Search for the cell housing the specified text and yield its (x, y) center coordinate. 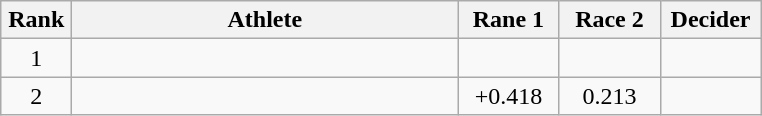
+0.418 (508, 96)
1 (36, 58)
Decider (710, 20)
Race 2 (610, 20)
Rane 1 (508, 20)
Rank (36, 20)
0.213 (610, 96)
Athlete (265, 20)
2 (36, 96)
